Return (x, y) of the center of cell containing provided text 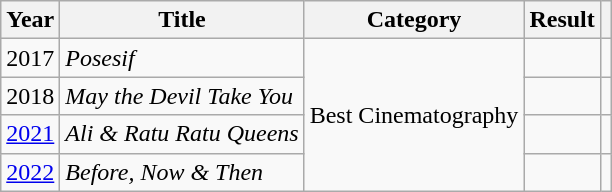
May the Devil Take You (182, 96)
Result (562, 20)
Ali & Ratu Ratu Queens (182, 134)
2022 (30, 172)
Before, Now & Then (182, 172)
Title (182, 20)
Posesif (182, 58)
2018 (30, 96)
2017 (30, 58)
2021 (30, 134)
Best Cinematography (414, 115)
Year (30, 20)
Category (414, 20)
